Extract the [X, Y] coordinate from the center of the cell holding the provided text.  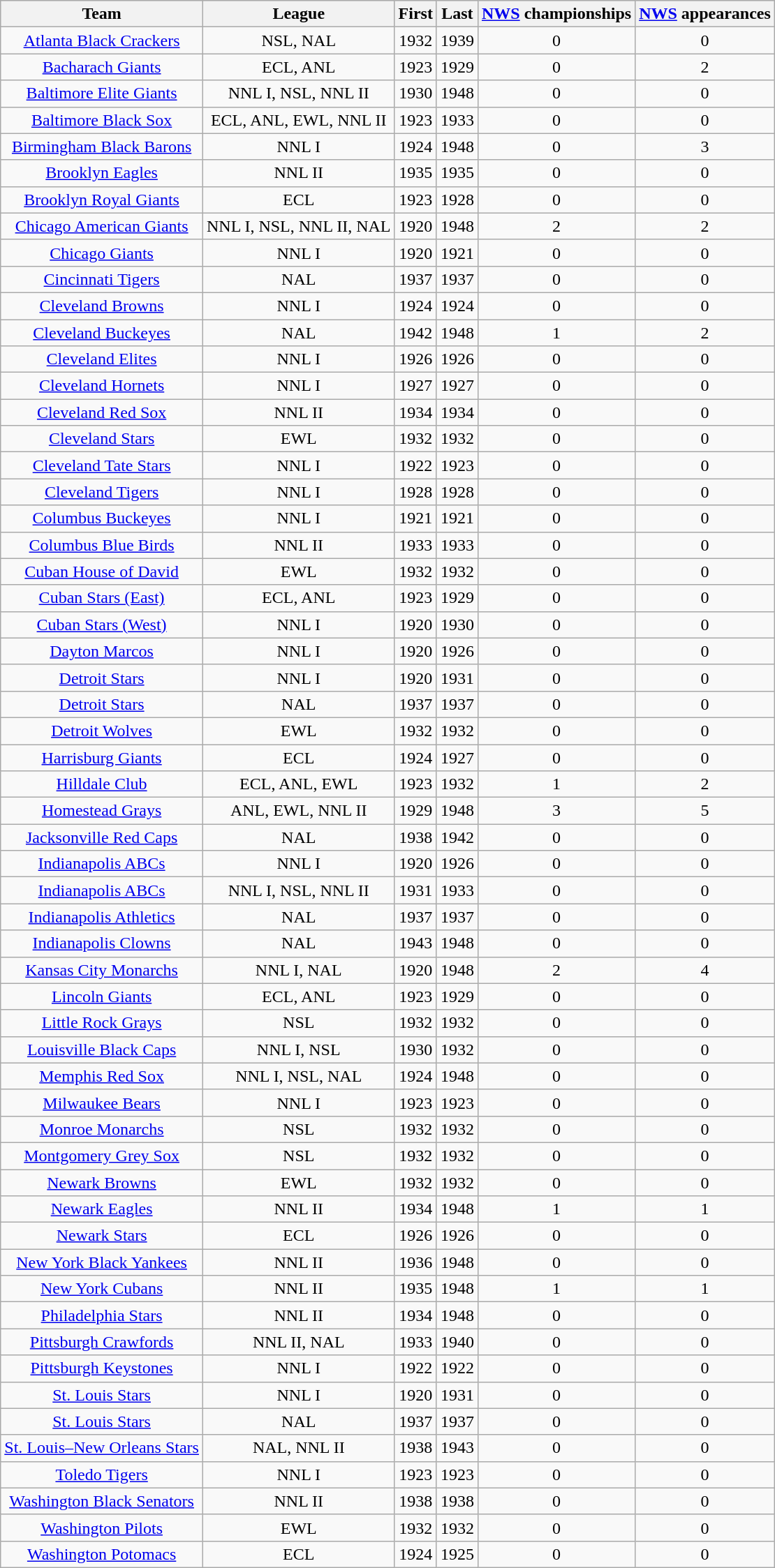
Jacksonville Red Caps [102, 837]
Cleveland Buckeyes [102, 333]
1940 [457, 1342]
ECL, ANL, EWL [299, 784]
Cuban Stars (East) [102, 598]
New York Cubans [102, 1289]
Dayton Marcos [102, 651]
NNL I, NSL, NNL II, NAL [299, 226]
Newark Browns [102, 1183]
NNL I, NSL, NAL [299, 1076]
Bacharach Giants [102, 67]
Team [102, 14]
Cuban Stars (West) [102, 625]
NNL I, NAL [299, 970]
Indianapolis Clowns [102, 943]
Brooklyn Eagles [102, 173]
Baltimore Elite Giants [102, 94]
Newark Eagles [102, 1209]
1925 [457, 1554]
ECL, ANL, EWL, NNL II [299, 120]
Cleveland Red Sox [102, 412]
Birmingham Black Barons [102, 147]
Cleveland Elites [102, 359]
Columbus Blue Birds [102, 545]
Chicago Giants [102, 253]
Washington Black Senators [102, 1501]
1936 [415, 1262]
St. Louis–New Orleans Stars [102, 1448]
Baltimore Black Sox [102, 120]
Brooklyn Royal Giants [102, 200]
Lincoln Giants [102, 996]
NNL I, NSL [299, 1050]
Cleveland Browns [102, 306]
Milwaukee Bears [102, 1103]
First [415, 14]
Philadelphia Stars [102, 1315]
Indianapolis Athletics [102, 917]
Monroe Monarchs [102, 1129]
Louisville Black Caps [102, 1050]
Detroit Wolves [102, 731]
Newark Stars [102, 1236]
1939 [457, 40]
New York Black Yankees [102, 1262]
Little Rock Grays [102, 1023]
Last [457, 14]
Cleveland Hornets [102, 386]
Kansas City Monarchs [102, 970]
Harrisburg Giants [102, 757]
Pittsburgh Keystones [102, 1368]
Toledo Tigers [102, 1474]
NAL, NNL II [299, 1448]
NWS championships [556, 14]
NSL, NAL [299, 40]
Washington Potomacs [102, 1554]
Montgomery Grey Sox [102, 1156]
Cleveland Tigers [102, 492]
Cleveland Tate Stars [102, 465]
Memphis Red Sox [102, 1076]
Atlanta Black Crackers [102, 40]
ANL, EWL, NNL II [299, 811]
Chicago American Giants [102, 226]
NWS appearances [705, 14]
4 [705, 970]
Cuban House of David [102, 572]
Washington Pilots [102, 1528]
Hilldale Club [102, 784]
Homestead Grays [102, 811]
Cleveland Stars [102, 439]
Columbus Buckeyes [102, 518]
Pittsburgh Crawfords [102, 1342]
5 [705, 811]
Cincinnati Tigers [102, 279]
League [299, 14]
NNL II, NAL [299, 1342]
